From the cell containing the given text, extract its center point as (x, y) coordinate. 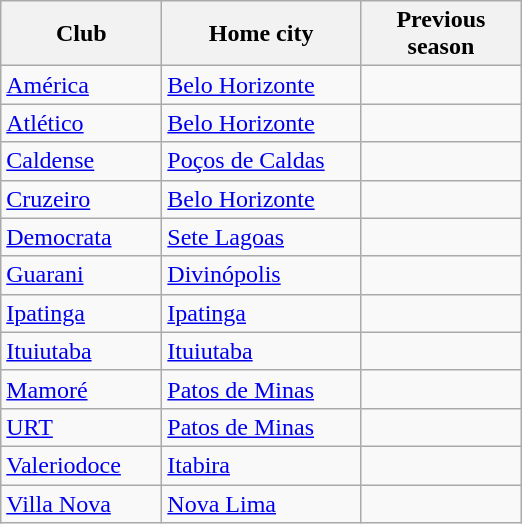
Divinópolis (262, 275)
Poços de Caldas (262, 161)
URT (82, 427)
Previous season (440, 34)
Mamoré (82, 389)
Atlético (82, 123)
Villa Nova (82, 503)
Club (82, 34)
Home city (262, 34)
Itabira (262, 465)
Caldense (82, 161)
Democrata (82, 237)
América (82, 85)
Guarani (82, 275)
Valeriodoce (82, 465)
Sete Lagoas (262, 237)
Cruzeiro (82, 199)
Nova Lima (262, 503)
